Return (x, y) of the center of cell containing provided text 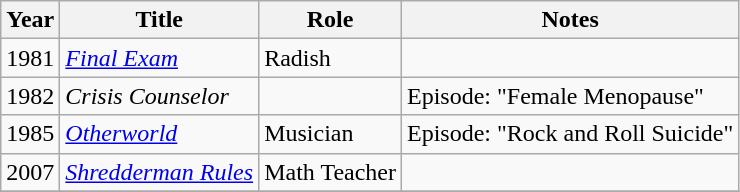
Title (160, 20)
Musician (330, 134)
2007 (30, 172)
1982 (30, 96)
Episode: "Rock and Roll Suicide" (570, 134)
Math Teacher (330, 172)
Notes (570, 20)
1981 (30, 58)
1985 (30, 134)
Shredderman Rules (160, 172)
Otherworld (160, 134)
Role (330, 20)
Radish (330, 58)
Final Exam (160, 58)
Episode: "Female Menopause" (570, 96)
Year (30, 20)
Crisis Counselor (160, 96)
